Capture the cell that displays the provided text and extract its (x, y) central coordinate. 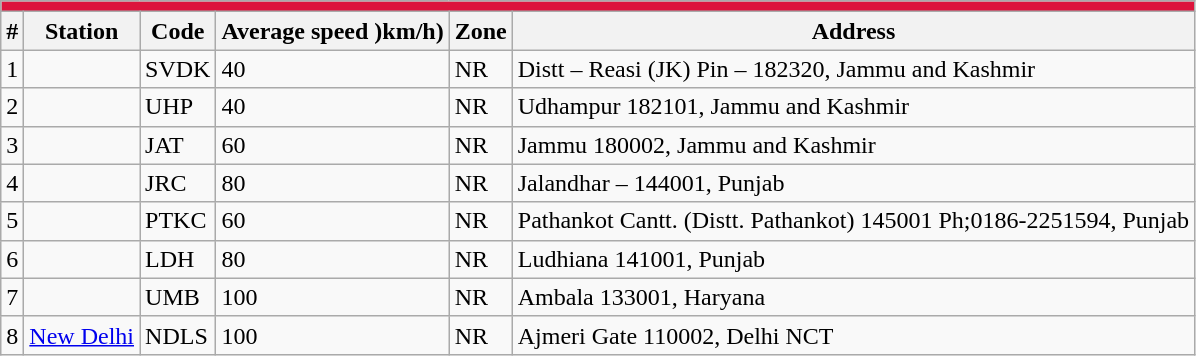
Udhampur 182101, Jammu and Kashmir (853, 107)
Ludhiana 141001, Punjab (853, 259)
Ajmeri Gate 110002, Delhi NCT (853, 335)
6 (12, 259)
7 (12, 297)
New Delhi (82, 335)
Distt – Reasi (JK) Pin – 182320, Jammu and Kashmir (853, 69)
Average speed )km/h) (332, 31)
Address (853, 31)
SVDK (178, 69)
# (12, 31)
8 (12, 335)
JAT (178, 145)
PTKC (178, 221)
LDH (178, 259)
2 (12, 107)
Jalandhar – 144001, Punjab (853, 183)
UMB (178, 297)
Pathankot Cantt. (Distt. Pathankot) 145001 Ph;0186-2251594, Punjab (853, 221)
JRC (178, 183)
Jammu 180002, Jammu and Kashmir (853, 145)
3 (12, 145)
Ambala 133001, Haryana (853, 297)
Code (178, 31)
Station (82, 31)
1 (12, 69)
Zone (480, 31)
UHP (178, 107)
5 (12, 221)
NDLS (178, 335)
4 (12, 183)
